For the text-containing cell, return its midpoint in (x, y) coordinate format. 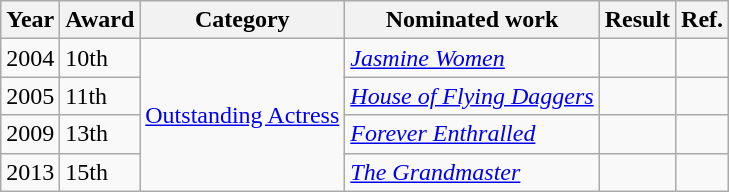
2009 (30, 134)
13th (100, 134)
Category (242, 20)
House of Flying Daggers (472, 96)
The Grandmaster (472, 172)
Result (637, 20)
2005 (30, 96)
Outstanding Actress (242, 115)
Jasmine Women (472, 58)
Nominated work (472, 20)
Forever Enthralled (472, 134)
2013 (30, 172)
2004 (30, 58)
15th (100, 172)
10th (100, 58)
Year (30, 20)
Award (100, 20)
11th (100, 96)
Ref. (702, 20)
